Return (X, Y) of the center of cell containing provided text 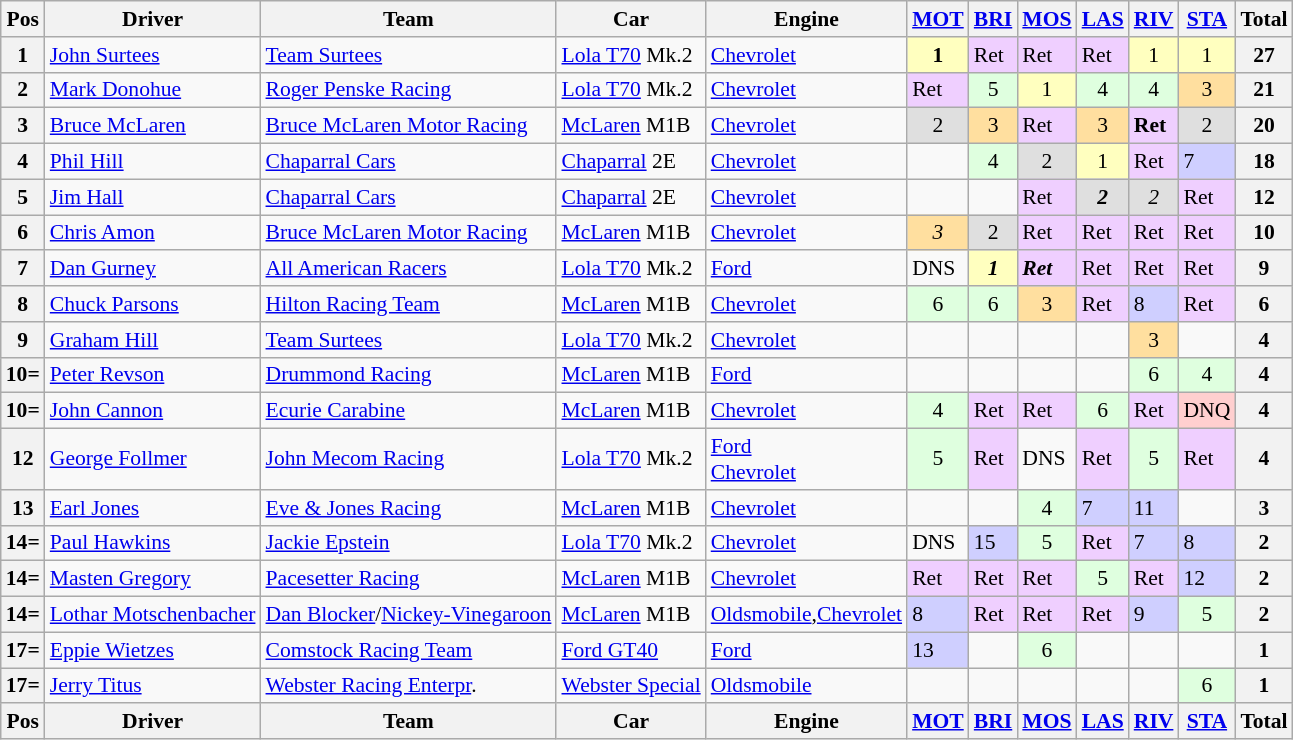
Peter Revson (153, 375)
10 (1264, 233)
Hilton Racing Team (408, 304)
Jerry Titus (153, 686)
Drummond Racing (408, 375)
Phil Hill (153, 162)
Ford GT40 (630, 650)
Masten Gregory (153, 579)
DNQ (1206, 411)
Oldsmobile (806, 686)
Graham Hill (153, 340)
Chuck Parsons (153, 304)
John Cannon (153, 411)
11 (1154, 508)
FordChevrolet (806, 460)
15 (994, 543)
John Surtees (153, 55)
Paul Hawkins (153, 543)
Dan Blocker/Nickey-Vinegaroon (408, 615)
Ecurie Carabine (408, 411)
Eve & Jones Racing (408, 508)
Bruce McLaren (153, 126)
George Follmer (153, 460)
21 (1264, 90)
Jim Hall (153, 197)
Oldsmobile,Chevrolet (806, 615)
Roger Penske Racing (408, 90)
18 (1264, 162)
All American Racers (408, 269)
Pacesetter Racing (408, 579)
Lothar Motschenbacher (153, 615)
Comstock Racing Team (408, 650)
Mark Donohue (153, 90)
Earl Jones (153, 508)
Webster Special (630, 686)
Webster Racing Enterpr. (408, 686)
John Mecom Racing (408, 460)
Chris Amon (153, 233)
Jackie Epstein (408, 543)
Eppie Wietzes (153, 650)
20 (1264, 126)
27 (1264, 55)
Dan Gurney (153, 269)
